For the text-containing cell, return its midpoint in (x, y) coordinate format. 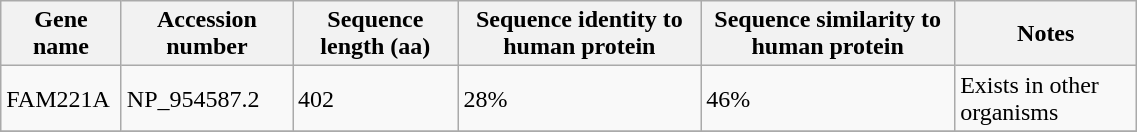
Sequence identity to human protein (580, 34)
Sequence length (aa) (376, 34)
FAM221A (62, 98)
Exists in other organisms (1046, 98)
NP_954587.2 (206, 98)
Notes (1046, 34)
Sequence similarity to human protein (828, 34)
46% (828, 98)
Accession number (206, 34)
28% (580, 98)
402 (376, 98)
Gene name (62, 34)
